From the cell containing the given text, extract its center point as [x, y] coordinate. 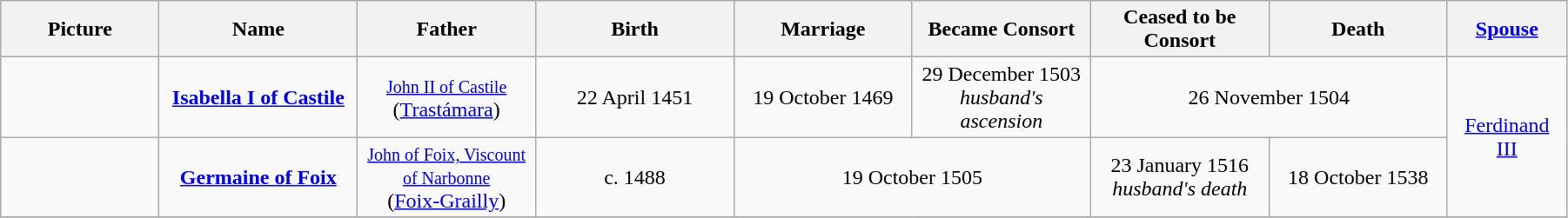
c. 1488 [635, 177]
John of Foix, Viscount of Narbonne (Foix-Grailly) [447, 177]
Became Consort [1001, 30]
John II of Castile (Trastámara) [447, 97]
Germaine of Foix [258, 177]
29 December 1503 husband's ascension [1001, 97]
Isabella I of Castile [258, 97]
Death [1357, 30]
Marriage [823, 30]
Ceased to be Consort [1180, 30]
Name [258, 30]
Birth [635, 30]
22 April 1451 [635, 97]
19 October 1505 [912, 177]
18 October 1538 [1357, 177]
26 November 1504 [1269, 97]
Father [447, 30]
Picture [80, 30]
23 January 1516husband's death [1180, 177]
Spouse [1507, 30]
19 October 1469 [823, 97]
Ferdinand III [1507, 137]
